Pinpoint the cell where the given text exists, returning its (x, y) midpoint coordinate. 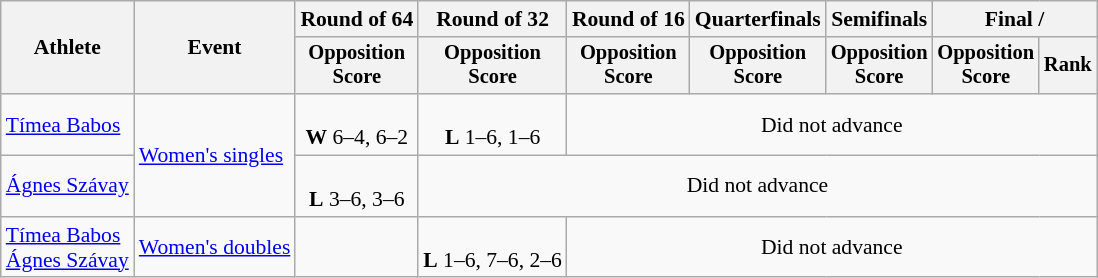
Event (215, 48)
Rank (1068, 66)
Ágnes Szávay (68, 186)
Round of 16 (628, 19)
Semifinals (880, 19)
Tímea Babos (68, 124)
L 1–6, 7–6, 2–6 (492, 248)
L 3–6, 3–6 (356, 186)
Round of 64 (356, 19)
Final / (1014, 19)
Round of 32 (492, 19)
Women's singles (215, 155)
Quarterfinals (758, 19)
W 6–4, 6–2 (356, 124)
Women's doubles (215, 248)
Athlete (68, 48)
Tímea BabosÁgnes Szávay (68, 248)
L 1–6, 1–6 (492, 124)
